Pinpoint the cell where the given text exists, returning its [x, y] midpoint coordinate. 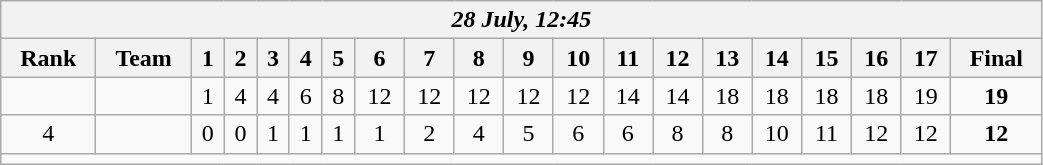
17 [926, 58]
Team [144, 58]
7 [429, 58]
Final [996, 58]
28 July, 12:45 [522, 20]
3 [274, 58]
Rank [48, 58]
16 [876, 58]
13 [727, 58]
15 [827, 58]
9 [529, 58]
